Provide the (x, y) coordinate of the cell's center where the given text is located.  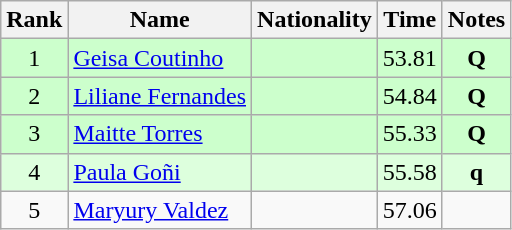
Liliane Fernandes (160, 96)
Name (160, 20)
2 (34, 96)
57.06 (410, 210)
Rank (34, 20)
3 (34, 134)
4 (34, 172)
Nationality (315, 20)
5 (34, 210)
Notes (476, 20)
Maitte Torres (160, 134)
1 (34, 58)
Time (410, 20)
55.33 (410, 134)
Geisa Coutinho (160, 58)
54.84 (410, 96)
Maryury Valdez (160, 210)
55.58 (410, 172)
Paula Goñi (160, 172)
q (476, 172)
53.81 (410, 58)
